Pinpoint the cell where the given text exists, returning its [x, y] midpoint coordinate. 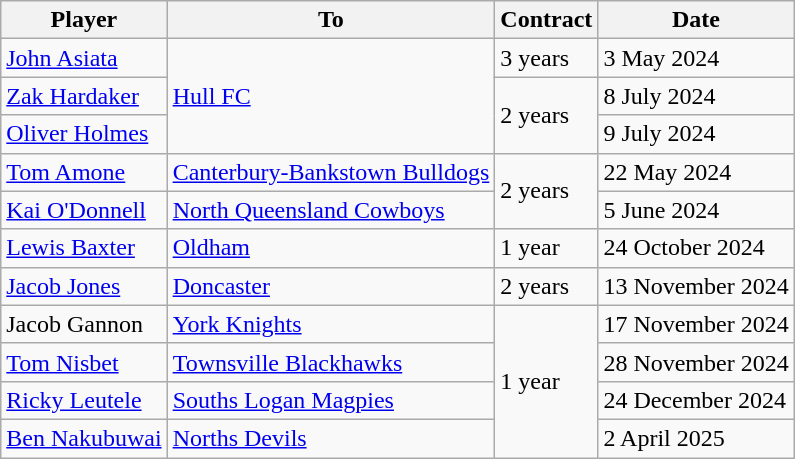
Souths Logan Magpies [331, 400]
28 November 2024 [696, 362]
Lewis Baxter [84, 248]
Zak Hardaker [84, 96]
Jacob Jones [84, 286]
Doncaster [331, 286]
John Asiata [84, 58]
Canterbury-Bankstown Bulldogs [331, 172]
2 April 2025 [696, 438]
Player [84, 20]
Kai O'Donnell [84, 210]
Townsville Blackhawks [331, 362]
Norths Devils [331, 438]
5 June 2024 [696, 210]
3 May 2024 [696, 58]
8 July 2024 [696, 96]
24 October 2024 [696, 248]
22 May 2024 [696, 172]
13 November 2024 [696, 286]
Oliver Holmes [84, 134]
9 July 2024 [696, 134]
Contract [546, 20]
Tom Amone [84, 172]
Tom Nisbet [84, 362]
Ricky Leutele [84, 400]
North Queensland Cowboys [331, 210]
York Knights [331, 324]
3 years [546, 58]
24 December 2024 [696, 400]
Ben Nakubuwai [84, 438]
Date [696, 20]
To [331, 20]
Oldham [331, 248]
17 November 2024 [696, 324]
Hull FC [331, 96]
Jacob Gannon [84, 324]
